Scan for the cell matching the given text and deliver its (x, y) coordinate at center. 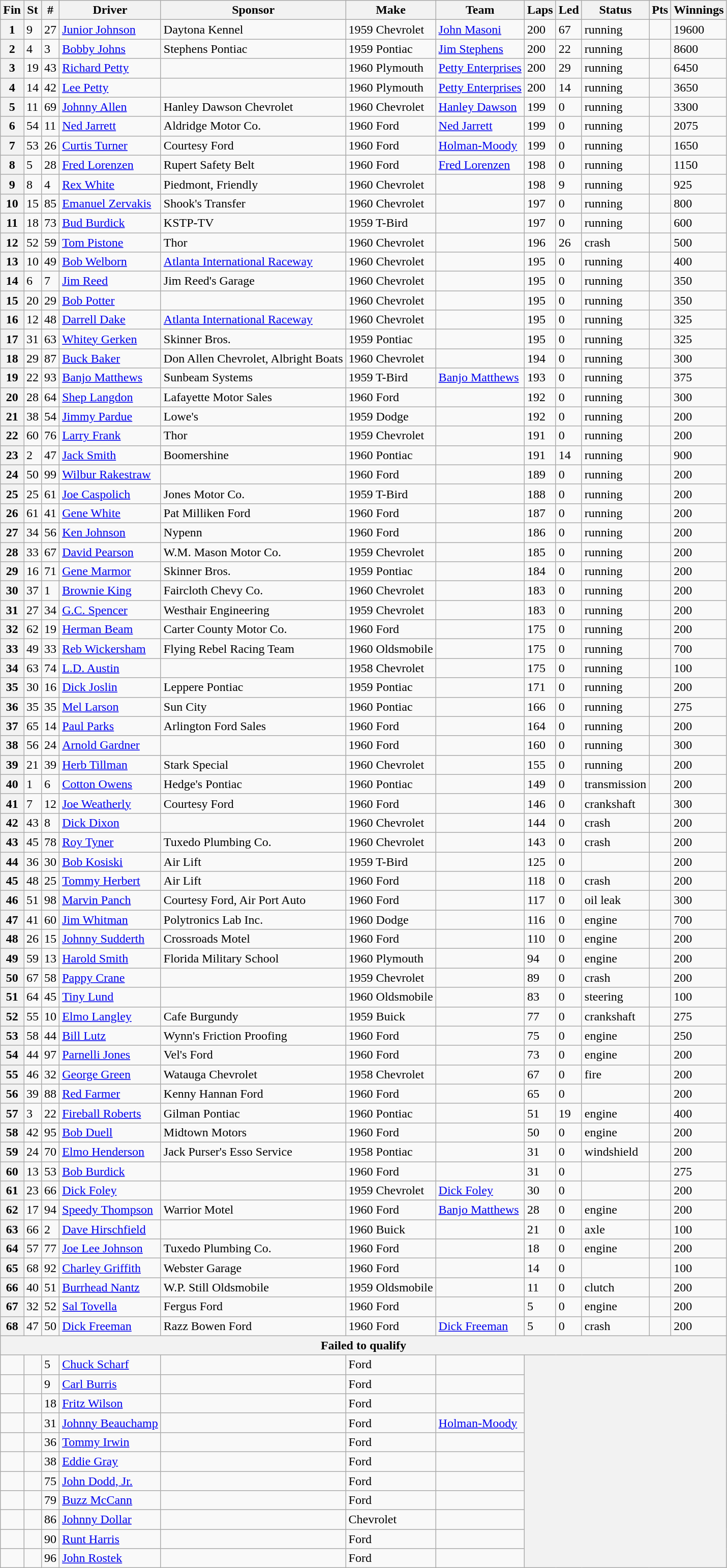
Paul Parks (110, 726)
Westhair Engineering (253, 610)
110 (540, 939)
800 (699, 203)
Winnings (699, 10)
Johnny Sudderth (110, 939)
196 (540, 243)
83 (540, 997)
Laps (540, 10)
Dave Hirschfield (110, 1229)
Driver (110, 10)
143 (540, 842)
Chuck Scharf (110, 1365)
Aldridge Motor Co. (253, 126)
Wilbur Rakestraw (110, 474)
Stark Special (253, 765)
transmission (615, 784)
Harold Smith (110, 958)
Ken Johnson (110, 532)
Gene Marmor (110, 571)
Whitey Gerken (110, 339)
1960 Dodge (390, 920)
Watauga Chevrolet (253, 1074)
Tommy Herbert (110, 881)
Chevrolet (390, 1520)
Hanley Dawson (480, 107)
Daytona Kennel (253, 29)
Jack Smith (110, 455)
600 (699, 223)
Jim Whitman (110, 920)
Hanley Dawson Chevrolet (253, 107)
KSTP-TV (253, 223)
118 (540, 881)
Bob Kosiski (110, 862)
Curtis Turner (110, 145)
Boomershine (253, 455)
Speedy Thompson (110, 1210)
Bob Welborn (110, 262)
155 (540, 765)
117 (540, 900)
146 (540, 803)
Joe Weatherly (110, 803)
Flying Rebel Racing Team (253, 649)
Dick Dixon (110, 823)
Don Allen Chevrolet, Albright Boats (253, 358)
Razz Bowen Ford (253, 1326)
1959 Buick (390, 1016)
L.D. Austin (110, 668)
1959 Oldsmobile (390, 1287)
Carl Burris (110, 1384)
98 (51, 900)
Jimmy Pardue (110, 416)
144 (540, 823)
Jim Reed's Garage (253, 281)
W.P. Still Oldsmobile (253, 1287)
Reb Wickersham (110, 649)
Herb Tillman (110, 765)
Parnelli Jones (110, 1055)
8600 (699, 49)
116 (540, 920)
74 (51, 668)
Gene White (110, 513)
Bill Lutz (110, 1036)
Bob Duell (110, 1132)
Wynn's Friction Proofing (253, 1036)
Johnny Allen (110, 107)
Runt Harris (110, 1539)
Cafe Burgundy (253, 1016)
500 (699, 243)
Arlington Ford Sales (253, 726)
70 (51, 1152)
Crossroads Motel (253, 939)
1650 (699, 145)
Jack Purser's Esso Service (253, 1152)
93 (51, 378)
125 (540, 862)
Buck Baker (110, 358)
Vel's Ford (253, 1055)
Fin (12, 10)
David Pearson (110, 552)
164 (540, 726)
87 (51, 358)
89 (540, 978)
John Masoni (480, 29)
Failed to qualify (363, 1345)
3650 (699, 87)
90 (51, 1539)
Fritz Wilson (110, 1403)
Stephens Pontiac (253, 49)
oil leak (615, 900)
Nypenn (253, 532)
John Dodd, Jr. (110, 1481)
185 (540, 552)
Sponsor (253, 10)
Bud Burdick (110, 223)
1960 Buick (390, 1229)
Fergus Ford (253, 1307)
Red Farmer (110, 1094)
Status (615, 10)
Kenny Hannan Ford (253, 1094)
Cotton Owens (110, 784)
Rupert Safety Belt (253, 165)
Make (390, 10)
Roy Tyner (110, 842)
# (51, 10)
Carter County Motor Co. (253, 629)
Hedge's Pontiac (253, 784)
St (33, 10)
Elmo Langley (110, 1016)
Herman Beam (110, 629)
Brownie King (110, 591)
1150 (699, 165)
193 (540, 378)
149 (540, 784)
78 (51, 842)
Gilman Pontiac (253, 1113)
69 (51, 107)
Lee Petty (110, 87)
99 (51, 474)
Warrior Motel (253, 1210)
Arnold Gardner (110, 745)
Jim Reed (110, 281)
Fireball Roberts (110, 1113)
Shep Langdon (110, 397)
171 (540, 687)
Lowe's (253, 416)
Florida Military School (253, 958)
Faircloth Chevy Co. (253, 591)
187 (540, 513)
Sal Tovella (110, 1307)
Burrhead Nantz (110, 1287)
Darrell Dake (110, 320)
Piedmont, Friendly (253, 184)
Sunbeam Systems (253, 378)
Dick Joslin (110, 687)
88 (51, 1094)
250 (699, 1036)
W.M. Mason Motor Co. (253, 552)
Emanuel Zervakis (110, 203)
3300 (699, 107)
79 (51, 1500)
clutch (615, 1287)
Polytronics Lab Inc. (253, 920)
Jim Stephens (480, 49)
George Green (110, 1074)
Leppere Pontiac (253, 687)
steering (615, 997)
925 (699, 184)
G.C. Spencer (110, 610)
Shook's Transfer (253, 203)
Johnny Dollar (110, 1520)
86 (51, 1520)
6450 (699, 68)
Eddie Gray (110, 1461)
Tiny Lund (110, 997)
Tommy Irwin (110, 1442)
160 (540, 745)
Bobby Johns (110, 49)
Buzz McCann (110, 1500)
186 (540, 532)
194 (540, 358)
Pts (660, 10)
Johnny Beauchamp (110, 1423)
Courtesy Ford, Air Port Auto (253, 900)
1959 Dodge (390, 416)
fire (615, 1074)
Bob Burdick (110, 1171)
Richard Petty (110, 68)
Joe Lee Johnson (110, 1249)
Sun City (253, 707)
Pappy Crane (110, 978)
Junior Johnson (110, 29)
95 (51, 1132)
Webster Garage (253, 1268)
Marvin Panch (110, 900)
76 (51, 436)
900 (699, 455)
71 (51, 571)
Larry Frank (110, 436)
Pat Milliken Ford (253, 513)
92 (51, 1268)
Joe Caspolich (110, 494)
Tom Pistone (110, 243)
John Rostek (110, 1558)
Mel Larson (110, 707)
Elmo Henderson (110, 1152)
axle (615, 1229)
Rex White (110, 184)
19600 (699, 29)
Charley Griffith (110, 1268)
96 (51, 1558)
375 (699, 378)
184 (540, 571)
Lafayette Motor Sales (253, 397)
Jones Motor Co. (253, 494)
1958 Pontiac (390, 1152)
189 (540, 474)
Team (480, 10)
Bob Potter (110, 300)
windshield (615, 1152)
2075 (699, 126)
166 (540, 707)
Led (568, 10)
97 (51, 1055)
188 (540, 494)
Midtown Motors (253, 1132)
85 (51, 203)
